Determine the (X, Y) coordinate at the center of the cell enclosing the given text.  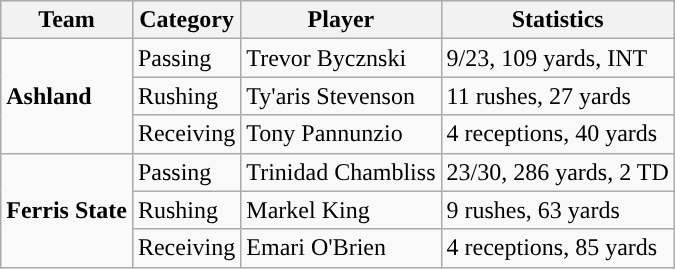
Category (186, 20)
Statistics (558, 20)
Team (67, 20)
Trevor Bycznski (341, 58)
23/30, 286 yards, 2 TD (558, 172)
Player (341, 20)
4 receptions, 40 yards (558, 134)
Ferris State (67, 210)
Emari O'Brien (341, 248)
9 rushes, 63 yards (558, 210)
9/23, 109 yards, INT (558, 58)
4 receptions, 85 yards (558, 248)
Markel King (341, 210)
Ty'aris Stevenson (341, 96)
Ashland (67, 96)
11 rushes, 27 yards (558, 96)
Trinidad Chambliss (341, 172)
Tony Pannunzio (341, 134)
